Capture the cell that displays the provided text and extract its [X, Y] central coordinate. 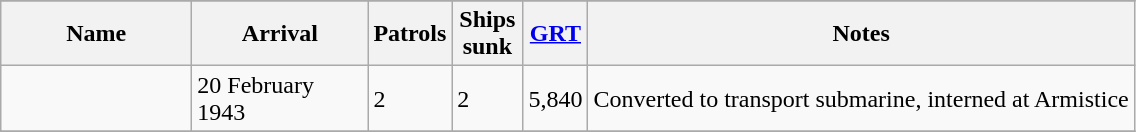
Shipssunk [488, 34]
Notes [861, 34]
Converted to transport submarine, interned at Armistice [861, 98]
GRT [556, 34]
20 February 1943 [280, 98]
Name [96, 34]
Arrival [280, 34]
5,840 [556, 98]
Patrols [410, 34]
